Locate the cell with the specified text and output its (x, y) center coordinate. 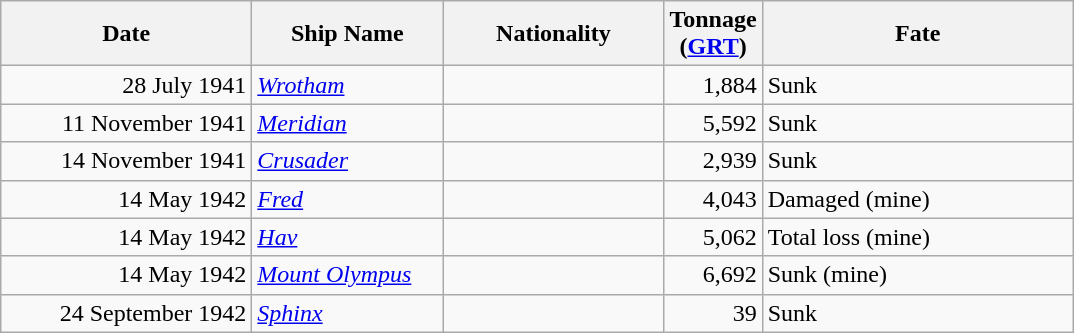
Hav (348, 237)
Total loss (mine) (918, 237)
39 (713, 313)
1,884 (713, 85)
11 November 1941 (126, 123)
28 July 1941 (126, 85)
Ship Name (348, 34)
6,692 (713, 275)
Meridian (348, 123)
Wrotham (348, 85)
Crusader (348, 161)
Tonnage(GRT) (713, 34)
Mount Olympus (348, 275)
Fred (348, 199)
Fate (918, 34)
24 September 1942 (126, 313)
Sphinx (348, 313)
Nationality (554, 34)
5,062 (713, 237)
Damaged (mine) (918, 199)
Date (126, 34)
2,939 (713, 161)
4,043 (713, 199)
5,592 (713, 123)
Sunk (mine) (918, 275)
14 November 1941 (126, 161)
